Scan for the cell matching the given text and deliver its [x, y] coordinate at center. 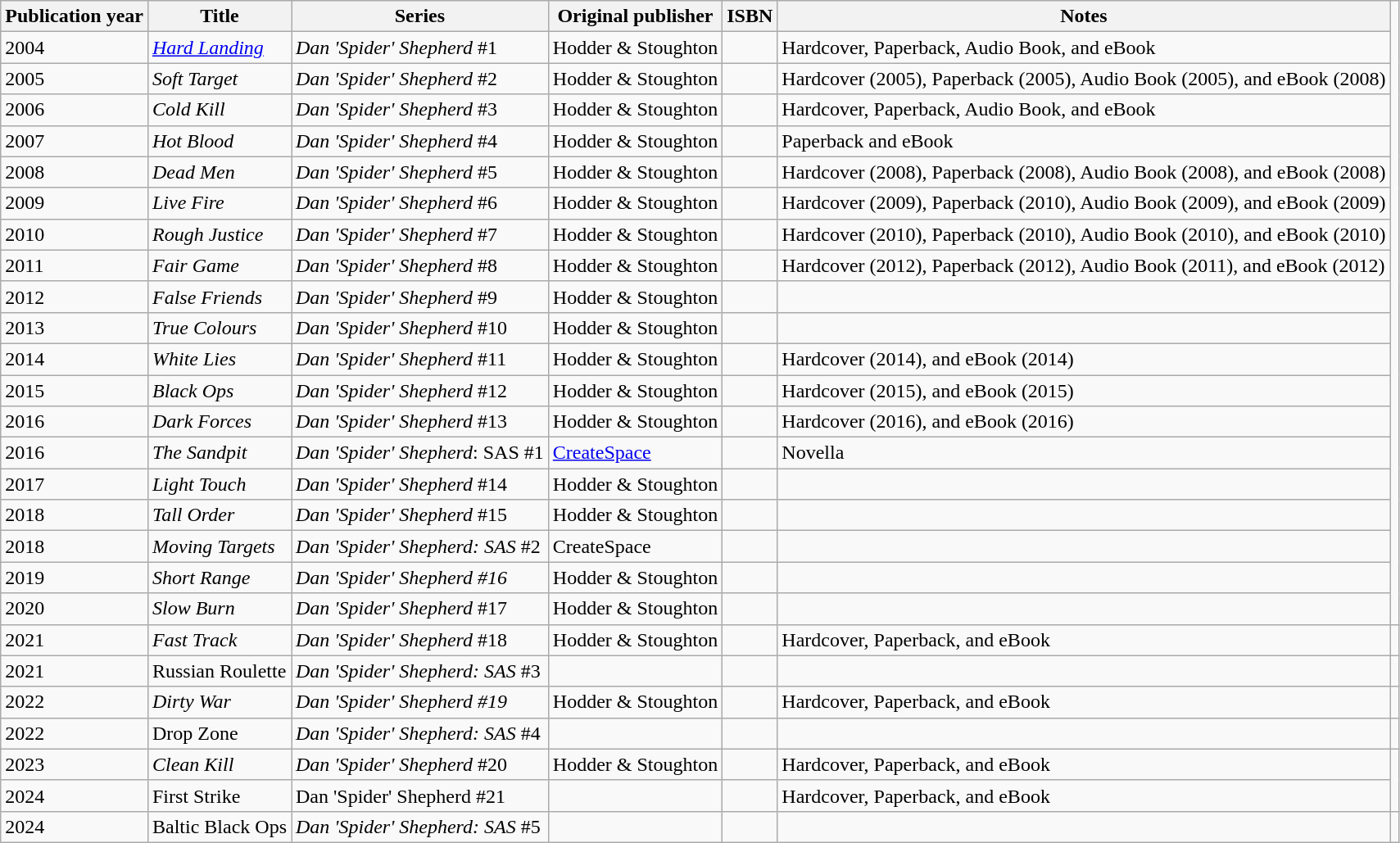
Paperback and eBook [1084, 141]
2015 [75, 391]
Dan 'Spider' Shepherd #11 [420, 359]
2005 [75, 79]
Dead Men [220, 172]
Hardcover (2008), Paperback (2008), Audio Book (2008), and eBook (2008) [1084, 172]
2008 [75, 172]
True Colours [220, 328]
Dan 'Spider' Shepherd #13 [420, 422]
Dan 'Spider' Shepherd #6 [420, 203]
False Friends [220, 297]
Hard Landing [220, 48]
Novella [1084, 453]
Dan 'Spider' Shepherd #15 [420, 515]
Dark Forces [220, 422]
Hardcover (2015), and eBook (2015) [1084, 391]
Dan 'Spider' Shepherd: SAS #3 [420, 671]
Hardcover (2014), and eBook (2014) [1084, 359]
Drop Zone [220, 733]
Dan 'Spider' Shepherd #19 [420, 702]
2019 [75, 578]
ISBN [750, 16]
2014 [75, 359]
Baltic Black Ops [220, 827]
2023 [75, 764]
Hardcover (2005), Paperback (2005), Audio Book (2005), and eBook (2008) [1084, 79]
Hardcover (2016), and eBook (2016) [1084, 422]
2004 [75, 48]
Dan 'Spider' Shepherd #16 [420, 578]
Dan 'Spider' Shepherd #7 [420, 234]
Dan 'Spider' Shepherd: SAS #4 [420, 733]
Dan 'Spider' Shepherd: SAS #2 [420, 546]
Dan 'Spider' Shepherd #5 [420, 172]
2007 [75, 141]
Title [220, 16]
Black Ops [220, 391]
Slow Burn [220, 609]
Russian Roulette [220, 671]
First Strike [220, 795]
Dan 'Spider' Shepherd #17 [420, 609]
Hardcover (2009), Paperback (2010), Audio Book (2009), and eBook (2009) [1084, 203]
Dan 'Spider' Shepherd #14 [420, 484]
Dan 'Spider' Shepherd #12 [420, 391]
Soft Target [220, 79]
Dan 'Spider' Shepherd #1 [420, 48]
Series [420, 16]
2011 [75, 265]
Dan 'Spider' Shepherd #3 [420, 110]
2017 [75, 484]
2013 [75, 328]
Hardcover (2012), Paperback (2012), Audio Book (2011), and eBook (2012) [1084, 265]
Dan 'Spider' Shepherd #2 [420, 79]
Fair Game [220, 265]
Dan 'Spider' Shepherd #8 [420, 265]
Dan 'Spider' Shepherd #20 [420, 764]
Moving Targets [220, 546]
Publication year [75, 16]
Dan 'Spider' Shepherd: SAS #1 [420, 453]
White Lies [220, 359]
Clean Kill [220, 764]
Cold Kill [220, 110]
Hardcover (2010), Paperback (2010), Audio Book (2010), and eBook (2010) [1084, 234]
Dan 'Spider' Shepherd #9 [420, 297]
Dan 'Spider' Shepherd #21 [420, 795]
Dan 'Spider' Shepherd #4 [420, 141]
Short Range [220, 578]
Dan 'Spider' Shepherd #10 [420, 328]
Rough Justice [220, 234]
Light Touch [220, 484]
Notes [1084, 16]
The Sandpit [220, 453]
2006 [75, 110]
Live Fire [220, 203]
2012 [75, 297]
Fast Track [220, 640]
Tall Order [220, 515]
2020 [75, 609]
Dirty War [220, 702]
Hot Blood [220, 141]
Dan 'Spider' Shepherd: SAS #5 [420, 827]
Original publisher [635, 16]
2009 [75, 203]
2010 [75, 234]
Dan 'Spider' Shepherd #18 [420, 640]
